Find where the given text appears and provide that cell's center as [x, y] coordinate. 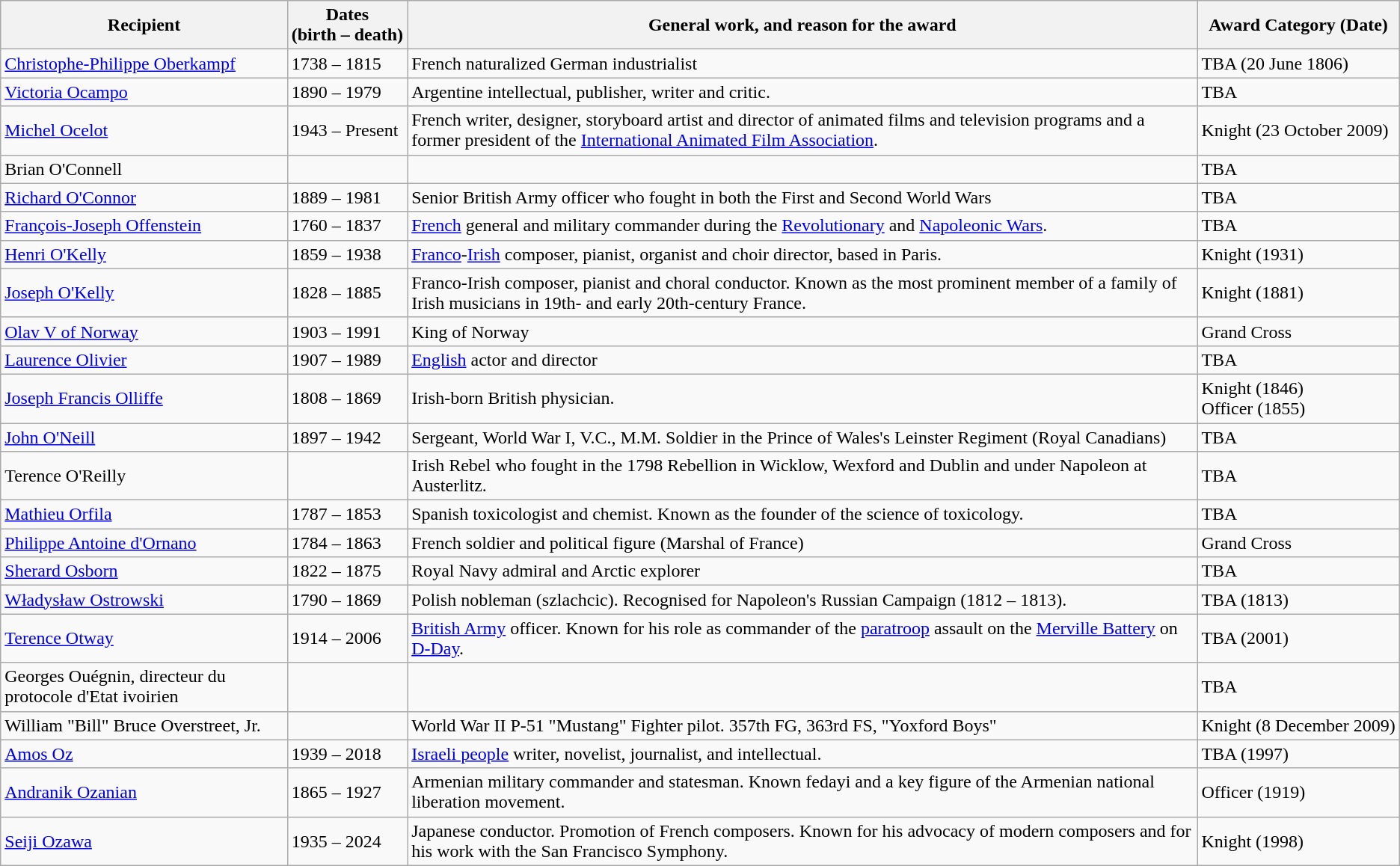
Henri O'Kelly [144, 254]
Armenian military commander and statesman. Known fedayi and a key figure of the Armenian national liberation movement. [802, 793]
Knight (8 December 2009) [1298, 725]
French general and military commander during the Revolutionary and Napoleonic Wars. [802, 226]
1760 – 1837 [347, 226]
Knight (1881) [1298, 293]
King of Norway [802, 331]
1897 – 1942 [347, 437]
Sherard Osborn [144, 571]
Richard O'Connor [144, 197]
TBA (1997) [1298, 754]
Japanese conductor. Promotion of French composers. Known for his advocacy of modern composers and for his work with the San Francisco Symphony. [802, 841]
Dates(birth – death) [347, 25]
Amos Oz [144, 754]
Franco-Irish composer, pianist, organist and choir director, based in Paris. [802, 254]
1787 – 1853 [347, 515]
1914 – 2006 [347, 639]
1939 – 2018 [347, 754]
John O'Neill [144, 437]
Georges Ouégnin, directeur du protocole d'Etat ivoirien [144, 687]
World War II P-51 "Mustang" Fighter pilot. 357th FG, 363rd FS, "Yoxford Boys" [802, 725]
Mathieu Orfila [144, 515]
Philippe Antoine d'Ornano [144, 543]
1903 – 1991 [347, 331]
TBA (2001) [1298, 639]
Recipient [144, 25]
Seiji Ozawa [144, 841]
Władysław Ostrowski [144, 600]
1808 – 1869 [347, 398]
Polish nobleman (szlachcic). Recognised for Napoleon's Russian Campaign (1812 – 1813). [802, 600]
William "Bill" Bruce Overstreet, Jr. [144, 725]
1738 – 1815 [347, 64]
Award Category (Date) [1298, 25]
Joseph O'Kelly [144, 293]
1907 – 1989 [347, 360]
French soldier and political figure (Marshal of France) [802, 543]
Spanish toxicologist and chemist. Known as the founder of the science of toxicology. [802, 515]
François-Joseph Offenstein [144, 226]
Irish Rebel who fought in the 1798 Rebellion in Wicklow, Wexford and Dublin and under Napoleon at Austerlitz. [802, 476]
Christophe-Philippe Oberkampf [144, 64]
English actor and director [802, 360]
1865 – 1927 [347, 793]
Royal Navy admiral and Arctic explorer [802, 571]
1784 – 1863 [347, 543]
1935 – 2024 [347, 841]
Knight (1931) [1298, 254]
Sergeant, World War I, V.C., M.M. Soldier in the Prince of Wales's Leinster Regiment (Royal Canadians) [802, 437]
Michel Ocelot [144, 130]
TBA (1813) [1298, 600]
1943 – Present [347, 130]
1828 – 1885 [347, 293]
Terence Otway [144, 639]
Knight (1998) [1298, 841]
1890 – 1979 [347, 92]
French naturalized German industrialist [802, 64]
Joseph Francis Olliffe [144, 398]
British Army officer. Known for his role as commander of the paratroop assault on the Merville Battery on D-Day. [802, 639]
TBA (20 June 1806) [1298, 64]
1790 – 1869 [347, 600]
1889 – 1981 [347, 197]
Andranik Ozanian [144, 793]
Brian O'Connell [144, 169]
Senior British Army officer who fought in both the First and Second World Wars [802, 197]
General work, and reason for the award [802, 25]
Israeli people writer, novelist, journalist, and intellectual. [802, 754]
Knight (23 October 2009) [1298, 130]
Terence O'Reilly [144, 476]
Argentine intellectual, publisher, writer and critic. [802, 92]
Victoria Ocampo [144, 92]
Officer (1919) [1298, 793]
1822 – 1875 [347, 571]
Laurence Olivier [144, 360]
Knight (1846)Officer (1855) [1298, 398]
1859 – 1938 [347, 254]
Olav V of Norway [144, 331]
Irish-born British physician. [802, 398]
